Find where the given text appears and provide that cell's center as [X, Y] coordinate. 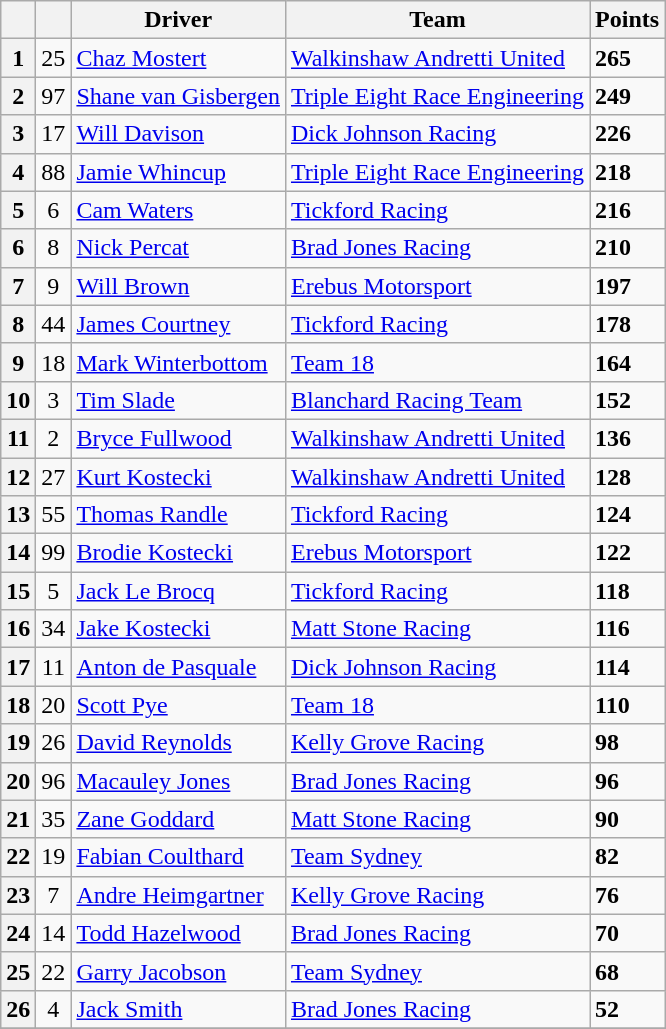
10 [18, 400]
Mark Winterbottom [178, 362]
Thomas Randle [178, 515]
Will Brown [178, 286]
1 [18, 58]
88 [54, 172]
97 [54, 96]
Zane Goddard [178, 819]
124 [628, 515]
Anton de Pasquale [178, 667]
Scott Pye [178, 705]
Team [437, 20]
Points [628, 20]
Jack Le Brocq [178, 591]
15 [18, 591]
24 [18, 933]
Nick Percat [178, 248]
27 [54, 477]
Macauley Jones [178, 781]
110 [628, 705]
90 [628, 819]
Tim Slade [178, 400]
David Reynolds [178, 743]
152 [628, 400]
Blanchard Racing Team [437, 400]
68 [628, 971]
44 [54, 324]
35 [54, 819]
216 [628, 210]
136 [628, 438]
226 [628, 134]
82 [628, 857]
Will Davison [178, 134]
114 [628, 667]
Jack Smith [178, 1009]
98 [628, 743]
178 [628, 324]
Shane van Gisbergen [178, 96]
70 [628, 933]
76 [628, 895]
Jake Kostecki [178, 629]
197 [628, 286]
116 [628, 629]
Fabian Coulthard [178, 857]
Driver [178, 20]
16 [18, 629]
Chaz Mostert [178, 58]
Brodie Kostecki [178, 553]
Bryce Fullwood [178, 438]
218 [628, 172]
Andre Heimgartner [178, 895]
Cam Waters [178, 210]
55 [54, 515]
122 [628, 553]
Todd Hazelwood [178, 933]
12 [18, 477]
265 [628, 58]
210 [628, 248]
James Courtney [178, 324]
164 [628, 362]
99 [54, 553]
Jamie Whincup [178, 172]
249 [628, 96]
52 [628, 1009]
34 [54, 629]
23 [18, 895]
128 [628, 477]
13 [18, 515]
118 [628, 591]
Garry Jacobson [178, 971]
21 [18, 819]
Kurt Kostecki [178, 477]
